Return the (X, Y) coordinate for the center point of the cell that contains the specified text.  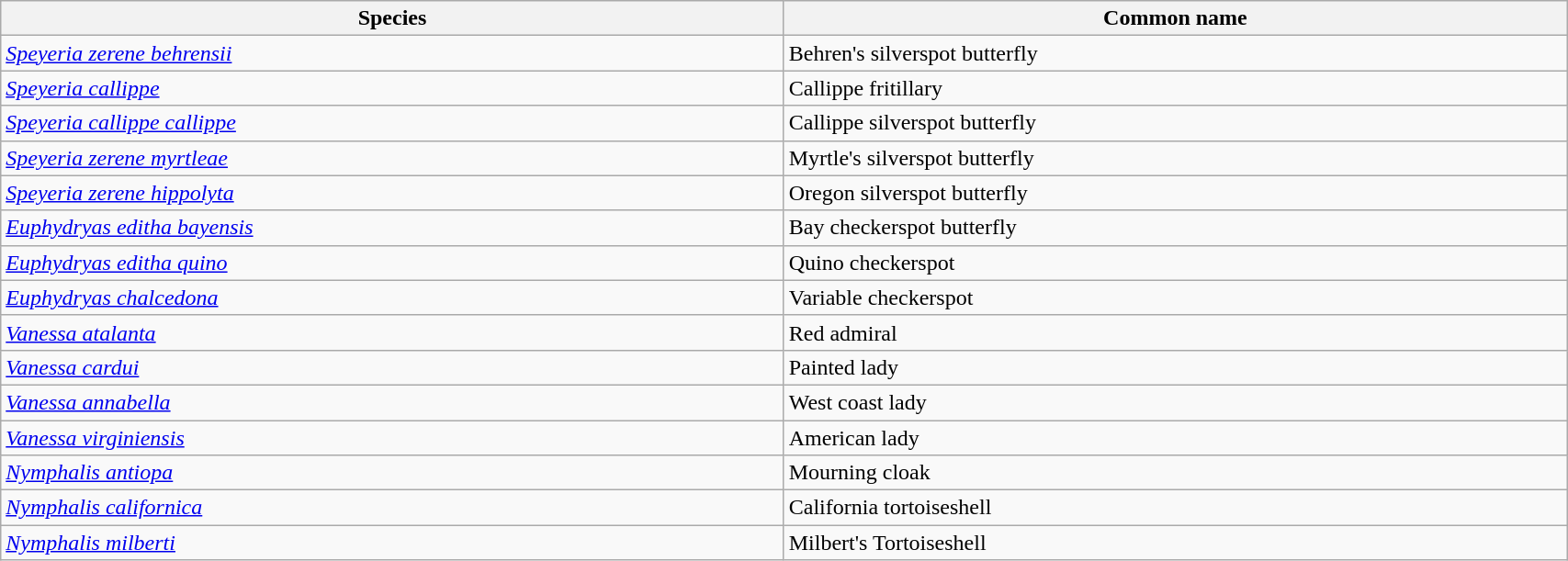
Speyeria zerene hippolyta (392, 193)
American lady (1175, 438)
Common name (1175, 18)
Callippe silverspot butterfly (1175, 123)
Behren's silverspot butterfly (1175, 53)
West coast lady (1175, 402)
Euphydryas chalcedona (392, 297)
Euphydryas editha quino (392, 263)
Nymphalis milberti (392, 543)
Speyeria zerene myrtleae (392, 158)
Nymphalis antiopa (392, 473)
Myrtle's silverspot butterfly (1175, 158)
Nymphalis californica (392, 508)
Variable checkerspot (1175, 297)
Bay checkerspot butterfly (1175, 228)
Vanessa atalanta (392, 332)
Speyeria callippe callippe (392, 123)
Euphydryas editha bayensis (392, 228)
Vanessa cardui (392, 367)
Speyeria zerene behrensii (392, 53)
Vanessa virginiensis (392, 438)
Oregon silverspot butterfly (1175, 193)
Painted lady (1175, 367)
Red admiral (1175, 332)
Speyeria callippe (392, 88)
Vanessa annabella (392, 402)
Species (392, 18)
Milbert's Tortoiseshell (1175, 543)
California tortoiseshell (1175, 508)
Quino checkerspot (1175, 263)
Mourning cloak (1175, 473)
Callippe fritillary (1175, 88)
